Pinpoint the cell where the given text exists, returning its [X, Y] midpoint coordinate. 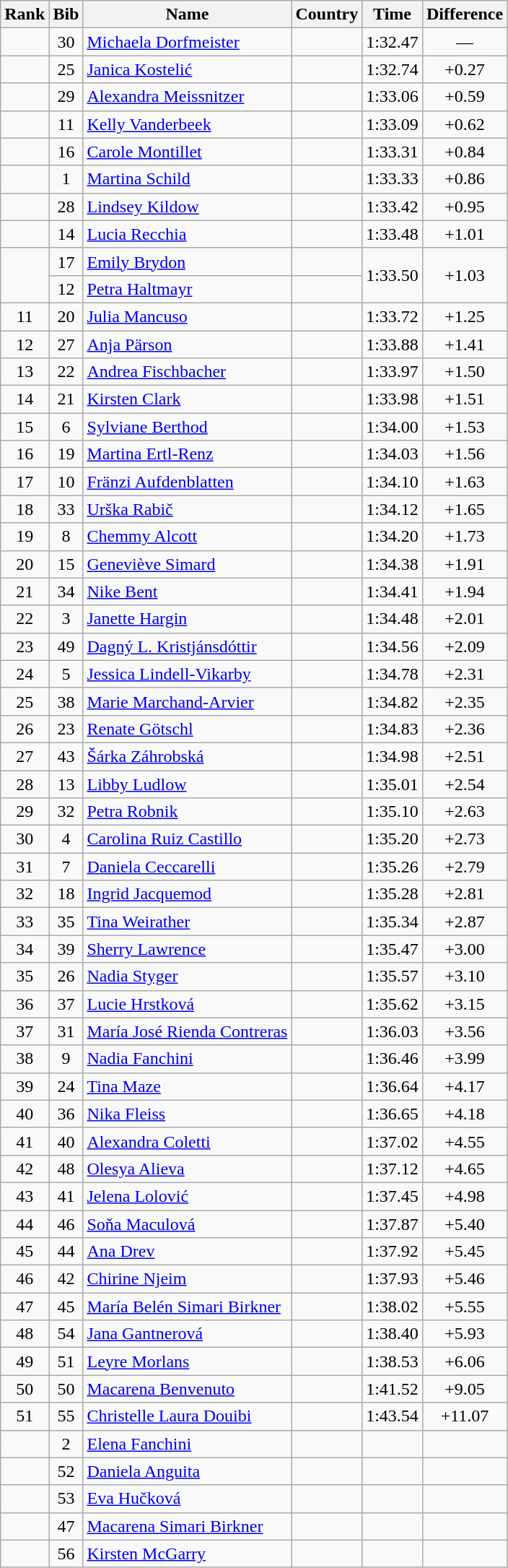
1:35.57 [393, 976]
56 [66, 1554]
Daniela Ceccarelli [188, 867]
Jana Gantnerová [188, 1334]
6 [66, 427]
+1.65 [465, 509]
1:34.82 [393, 701]
1:33.42 [393, 207]
+1.91 [465, 564]
1:32.74 [393, 69]
+4.55 [465, 1141]
Janette Hargin [188, 619]
+0.86 [465, 179]
+4.65 [465, 1169]
1:37.87 [393, 1224]
Christelle Laura Douibi [188, 1416]
+3.99 [465, 1059]
+0.27 [465, 69]
+1.51 [465, 399]
Ingrid Jacquemod [188, 894]
Carole Montillet [188, 152]
1:34.78 [393, 674]
+3.10 [465, 976]
+1.94 [465, 592]
1:36.64 [393, 1086]
Fränzi Aufdenblatten [188, 482]
+2.81 [465, 894]
3 [66, 619]
1:35.20 [393, 839]
1:37.93 [393, 1279]
Libby Ludlow [188, 784]
+1.01 [465, 234]
1:37.45 [393, 1196]
+9.05 [465, 1389]
Jelena Lolović [188, 1196]
Urška Rabič [188, 509]
+2.51 [465, 756]
1:33.98 [393, 399]
Country [327, 14]
+2.63 [465, 812]
1:33.97 [393, 372]
1:38.40 [393, 1334]
Alexandra Meissnitzer [188, 97]
Janica Kostelić [188, 69]
Carolina Ruiz Castillo [188, 839]
María Belén Simari Birkner [188, 1307]
1:34.12 [393, 509]
1:34.56 [393, 646]
Julia Mancuso [188, 316]
1:32.47 [393, 42]
1:33.72 [393, 316]
1 [66, 179]
1:34.10 [393, 482]
1:34.48 [393, 619]
1:34.20 [393, 537]
+0.62 [465, 124]
Martina Ertl-Renz [188, 454]
María José Rienda Contreras [188, 1031]
+1.03 [465, 275]
Dagný L. Kristjánsdóttir [188, 646]
1:38.02 [393, 1307]
+2.87 [465, 922]
+3.15 [465, 1004]
Nadia Fanchini [188, 1059]
+0.59 [465, 97]
1:38.53 [393, 1361]
Šárka Záhrobská [188, 756]
1:35.01 [393, 784]
1:33.33 [393, 179]
+1.25 [465, 316]
Nika Fleiss [188, 1114]
+2.54 [465, 784]
Macarena Simari Birkner [188, 1526]
7 [66, 867]
Difference [465, 14]
1:33.50 [393, 275]
1:34.83 [393, 729]
+2.09 [465, 646]
1:36.46 [393, 1059]
1:33.09 [393, 124]
Renate Götschl [188, 729]
+5.40 [465, 1224]
Nadia Styger [188, 976]
1:33.31 [393, 152]
Jessica Lindell-Vikarby [188, 674]
+5.45 [465, 1252]
Andrea Fischbacher [188, 372]
Chemmy Alcott [188, 537]
4 [66, 839]
1:35.10 [393, 812]
1:33.88 [393, 345]
+0.95 [465, 207]
2 [66, 1444]
— [465, 42]
10 [66, 482]
Emily Brydon [188, 261]
Ana Drev [188, 1252]
Sherry Lawrence [188, 949]
Leyre Morlans [188, 1361]
Soňa Maculová [188, 1224]
Martina Schild [188, 179]
1:34.38 [393, 564]
Kelly Vanderbeek [188, 124]
+4.18 [465, 1114]
1:35.47 [393, 949]
53 [66, 1499]
+2.31 [465, 674]
Time [393, 14]
+5.55 [465, 1307]
+2.36 [465, 729]
Olesya Alieva [188, 1169]
+1.73 [465, 537]
Eva Hučková [188, 1499]
+2.73 [465, 839]
+3.56 [465, 1031]
1:34.00 [393, 427]
Tina Maze [188, 1086]
+5.46 [465, 1279]
+5.93 [465, 1334]
Kirsten McGarry [188, 1554]
+2.01 [465, 619]
1:34.41 [393, 592]
54 [66, 1334]
Daniela Anguita [188, 1471]
+1.50 [465, 372]
Lucie Hrstková [188, 1004]
+1.53 [465, 427]
+0.84 [465, 152]
Lindsey Kildow [188, 207]
Kirsten Clark [188, 399]
1:33.48 [393, 234]
Alexandra Coletti [188, 1141]
Name [188, 14]
+1.63 [465, 482]
5 [66, 674]
1:41.52 [393, 1389]
1:37.12 [393, 1169]
+6.06 [465, 1361]
Bib [66, 14]
Chirine Njeim [188, 1279]
1:33.06 [393, 97]
1:35.34 [393, 922]
9 [66, 1059]
Nike Bent [188, 592]
Petra Robnik [188, 812]
+2.35 [465, 701]
Anja Pärson [188, 345]
1:35.26 [393, 867]
1:35.62 [393, 1004]
1:35.28 [393, 894]
+3.00 [465, 949]
Marie Marchand-Arvier [188, 701]
1:36.65 [393, 1114]
1:36.03 [393, 1031]
Macarena Benvenuto [188, 1389]
Geneviève Simard [188, 564]
Lucia Recchia [188, 234]
+1.41 [465, 345]
1:34.03 [393, 454]
Elena Fanchini [188, 1444]
Sylviane Berthod [188, 427]
Petra Haltmayr [188, 289]
+4.17 [465, 1086]
+4.98 [465, 1196]
Michaela Dorfmeister [188, 42]
55 [66, 1416]
1:37.92 [393, 1252]
1:34.98 [393, 756]
+11.07 [465, 1416]
+1.56 [465, 454]
8 [66, 537]
1:43.54 [393, 1416]
+2.79 [465, 867]
Tina Weirather [188, 922]
1:37.02 [393, 1141]
52 [66, 1471]
Rank [25, 14]
